Return [x, y] of the center of cell containing provided text 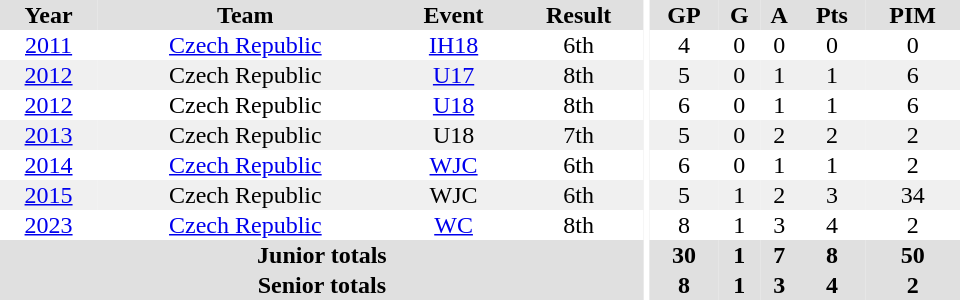
Pts [832, 15]
2015 [48, 195]
Year [48, 15]
Event [454, 15]
IH18 [454, 45]
G [740, 15]
Junior totals [322, 255]
Senior totals [322, 285]
7th [579, 135]
7 [780, 255]
2011 [48, 45]
2014 [48, 165]
U17 [454, 75]
A [780, 15]
2013 [48, 135]
PIM [912, 15]
WC [454, 225]
2023 [48, 225]
Team [245, 15]
GP [684, 15]
34 [912, 195]
Result [579, 15]
30 [684, 255]
50 [912, 255]
